From the cell containing the given text, extract its center point as [X, Y] coordinate. 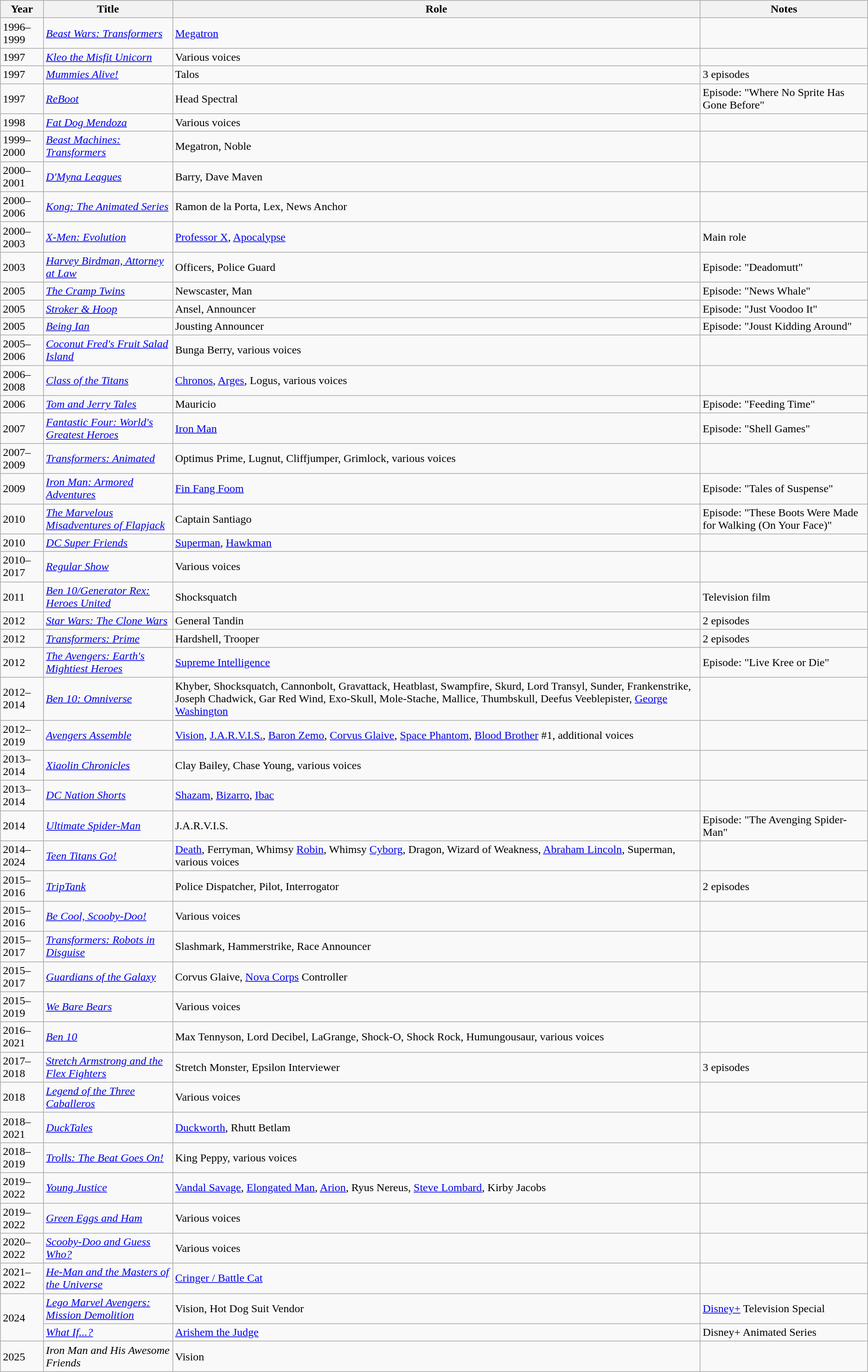
2007 [22, 429]
Tom and Jerry Tales [108, 404]
Iron Man: Armored Adventures [108, 489]
DC Nation Shorts [108, 796]
Episode: "News Whale" [784, 291]
Max Tennyson, Lord Decibel, LaGrange, Shock-O, Shock Rock, Humungousaur, various voices [436, 1037]
Transformers: Prime [108, 638]
Stretch Monster, Epsilon Interviewer [436, 1067]
Optimus Prime, Lugnut, Cliffjumper, Grimlock, various voices [436, 458]
Episode: "Tales of Suspense" [784, 489]
Shazam, Bizarro, Ibac [436, 796]
Jousting Announcer [436, 327]
Chronos, Arges, Logus, various voices [436, 380]
Episode: "Just Voodoo It" [784, 308]
D'Myna Leagues [108, 176]
2016–2021 [22, 1037]
ReBoot [108, 98]
Young Justice [108, 1187]
1996–1999 [22, 33]
DuckTales [108, 1127]
The Cramp Twins [108, 291]
Vision [436, 1356]
2012–2014 [22, 699]
Police Dispatcher, Pilot, Interrogator [436, 886]
Episode: "Live Kree or Die" [784, 662]
The Avengers: Earth's Mightiest Heroes [108, 662]
2025 [22, 1356]
Be Cool, Scooby-Doo! [108, 917]
Iron Man and His Awesome Friends [108, 1356]
Talos [436, 75]
2014 [22, 826]
Episode: "Feeding Time" [784, 404]
Transformers: Robots in Disguise [108, 946]
Trolls: The Beat Goes On! [108, 1158]
Mauricio [436, 404]
TripTank [108, 886]
Barry, Dave Maven [436, 176]
Fantastic Four: World's Greatest Heroes [108, 429]
The Marvelous Misadventures of Flapjack [108, 519]
2011 [22, 596]
Notes [784, 9]
Vision, Hot Dog Suit Vendor [436, 1309]
Bunga Berry, various voices [436, 351]
Title [108, 9]
2005–2006 [22, 351]
Vandal Savage, Elongated Man, Arion, Ryus Nereus, Steve Lombard, Kirby Jacobs [436, 1187]
Megatron, Noble [436, 147]
2024 [22, 1317]
Supreme Intelligence [436, 662]
Ben 10: Omniverse [108, 699]
Clay Bailey, Chase Young, various voices [436, 765]
We Bare Bears [108, 1007]
Episode: "Joust Kidding Around" [784, 327]
2021–2022 [22, 1278]
2018 [22, 1097]
Beast Wars: Transformers [108, 33]
Ben 10/Generator Rex: Heroes United [108, 596]
Megatron [436, 33]
Kleo the Misfit Unicorn [108, 57]
X-Men: Evolution [108, 237]
Scooby-Doo and Guess Who? [108, 1249]
2017–2018 [22, 1067]
2012–2019 [22, 735]
J.A.R.V.I.S. [436, 826]
Legend of the Three Caballeros [108, 1097]
Duckworth, Rhutt Betlam [436, 1127]
Ben 10 [108, 1037]
Main role [784, 237]
Role [436, 9]
Lego Marvel Avengers: Mission Demolition [108, 1309]
Beast Machines: Transformers [108, 147]
2010–2017 [22, 567]
Disney+ Television Special [784, 1309]
Episode: "Where No Sprite Has Gone Before" [784, 98]
2006 [22, 404]
Teen Titans Go! [108, 856]
Guardians of the Galaxy [108, 977]
Professor X, Apocalypse [436, 237]
Harvey Birdman, Attorney at Law [108, 267]
Green Eggs and Ham [108, 1218]
Episode: "These Boots Were Made for Walking (On Your Face)" [784, 519]
Class of the Titans [108, 380]
Being Ian [108, 327]
2009 [22, 489]
1998 [22, 122]
2003 [22, 267]
Star Wars: The Clone Wars [108, 621]
Regular Show [108, 567]
Ultimate Spider-Man [108, 826]
Xiaolin Chronicles [108, 765]
2000–2003 [22, 237]
General Tandin [436, 621]
Television film [784, 596]
DC Super Friends [108, 543]
2020–2022 [22, 1249]
He-Man and the Masters of the Universe [108, 1278]
Head Spectral [436, 98]
Slashmark, Hammerstrike, Race Announcer [436, 946]
Kong: The Animated Series [108, 207]
Stretch Armstrong and the Flex Fighters [108, 1067]
Hardshell, Trooper [436, 638]
Arishem the Judge [436, 1333]
Stroker & Hoop [108, 308]
Ansel, Announcer [436, 308]
Episode: "The Avenging Spider-Man" [784, 826]
Fat Dog Mendoza [108, 122]
2015–2019 [22, 1007]
Death, Ferryman, Whimsy Robin, Whimsy Cyborg, Dragon, Wizard of Weakness, Abraham Lincoln, Superman, various voices [436, 856]
Vision, J.A.R.V.I.S., Baron Zemo, Corvus Glaive, Space Phantom, Blood Brother #1, additional voices [436, 735]
Fin Fang Foom [436, 489]
Avengers Assemble [108, 735]
What If...? [108, 1333]
Episode: "Shell Games" [784, 429]
Cringer / Battle Cat [436, 1278]
Episode: "Deadomutt" [784, 267]
Year [22, 9]
Disney+ Animated Series [784, 1333]
Iron Man [436, 429]
Coconut Fred's Fruit Salad Island [108, 351]
2018–2019 [22, 1158]
Corvus Glaive, Nova Corps Controller [436, 977]
2000–2001 [22, 176]
Superman, Hawkman [436, 543]
Mummies Alive! [108, 75]
2018–2021 [22, 1127]
Newscaster, Man [436, 291]
King Peppy, various voices [436, 1158]
Captain Santiago [436, 519]
1999–2000 [22, 147]
2006–2008 [22, 380]
Officers, Police Guard [436, 267]
Ramon de la Porta, Lex, News Anchor [436, 207]
2000–2006 [22, 207]
2007–2009 [22, 458]
2014–2024 [22, 856]
Transformers: Animated [108, 458]
Shocksquatch [436, 596]
